Extract the [x, y] coordinate from the center of the cell holding the provided text.  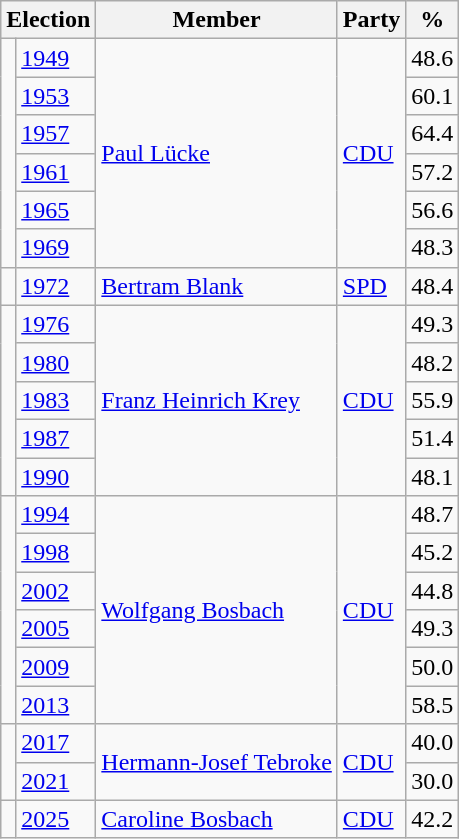
57.2 [432, 172]
1957 [56, 134]
1949 [56, 58]
Bertram Blank [217, 286]
1969 [56, 248]
% [432, 20]
1983 [56, 400]
2025 [56, 819]
48.3 [432, 248]
Paul Lücke [217, 153]
56.6 [432, 210]
48.2 [432, 362]
30.0 [432, 781]
55.9 [432, 400]
1994 [56, 515]
64.4 [432, 134]
Caroline Bosbach [217, 819]
60.1 [432, 96]
Franz Heinrich Krey [217, 400]
SPD [371, 286]
51.4 [432, 438]
Party [371, 20]
2005 [56, 629]
1961 [56, 172]
48.1 [432, 477]
1972 [56, 286]
2021 [56, 781]
40.0 [432, 743]
44.8 [432, 591]
2017 [56, 743]
42.2 [432, 819]
1987 [56, 438]
50.0 [432, 667]
45.2 [432, 553]
Wolfgang Bosbach [217, 610]
48.4 [432, 286]
1976 [56, 324]
2002 [56, 591]
1998 [56, 553]
1953 [56, 96]
Hermann-Josef Tebroke [217, 762]
48.6 [432, 58]
2013 [56, 705]
48.7 [432, 515]
2009 [56, 667]
58.5 [432, 705]
1990 [56, 477]
Member [217, 20]
1965 [56, 210]
1980 [56, 362]
Election [48, 20]
